Output the [X, Y] coordinate of the center of the cell containing the given text.  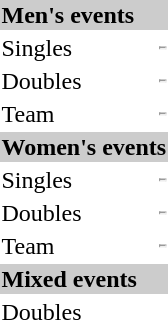
Mixed events [84, 279]
Women's events [84, 147]
Men's events [84, 15]
